Return (x, y) of the center of cell containing provided text 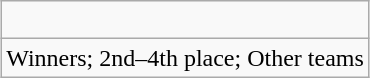
Winners; 2nd–4th place; Other teams (186, 58)
